Scan for the cell matching the given text and deliver its [x, y] coordinate at center. 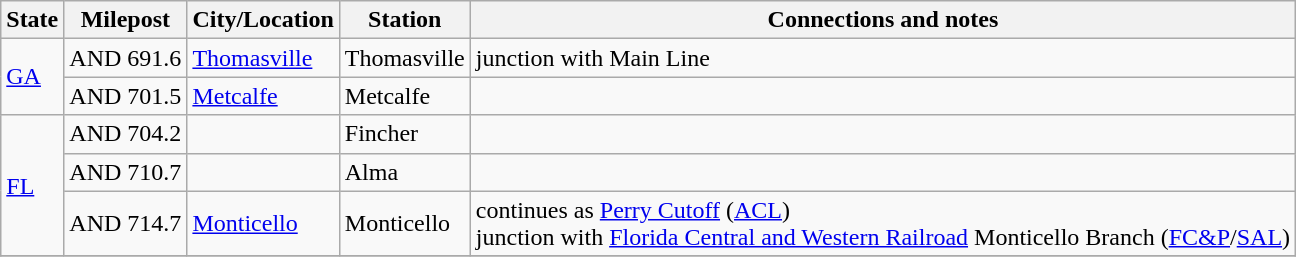
junction with Main Line [882, 58]
Connections and notes [882, 20]
AND 704.2 [126, 134]
AND 691.6 [126, 58]
State [32, 20]
continues as Perry Cutoff (ACL)junction with Florida Central and Western Railroad Monticello Branch (FC&P/SAL) [882, 224]
Milepost [126, 20]
AND 714.7 [126, 224]
AND 710.7 [126, 172]
Fincher [404, 134]
Alma [404, 172]
Station [404, 20]
FL [32, 186]
AND 701.5 [126, 96]
City/Location [263, 20]
GA [32, 77]
